Identify which cell holds the provided text, then report its (X, Y) central coordinate. 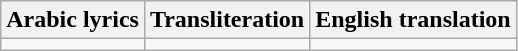
Transliteration (226, 20)
English translation (413, 20)
Arabic lyrics (73, 20)
